Determine the [X, Y] coordinate at the center of the cell enclosing the given text.  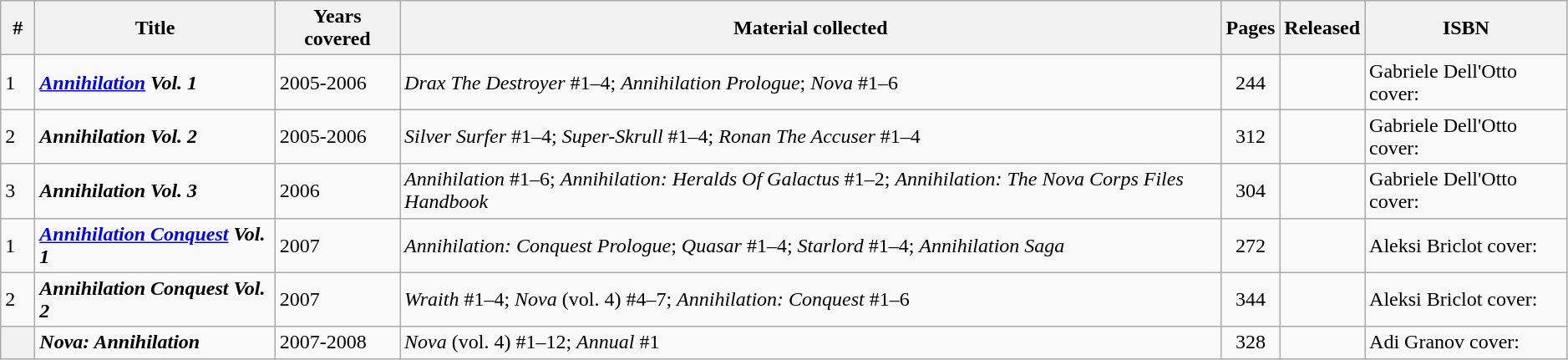
Adi Granov cover: [1467, 342]
Released [1322, 28]
Annihilation Conquest Vol. 1 [155, 246]
344 [1251, 299]
312 [1251, 137]
Silver Surfer #1–4; Super-Skrull #1–4; Ronan The Accuser #1–4 [811, 137]
272 [1251, 246]
Annihilation: Conquest Prologue; Quasar #1–4; Starlord #1–4; Annihilation Saga [811, 246]
Pages [1251, 28]
304 [1251, 190]
# [18, 28]
328 [1251, 342]
244 [1251, 82]
Annihilation #1–6; Annihilation: Heralds Of Galactus #1–2; Annihilation: The Nova Corps Files Handbook [811, 190]
Drax The Destroyer #1–4; Annihilation Prologue; Nova #1–6 [811, 82]
Annihilation Vol. 1 [155, 82]
2006 [337, 190]
Years covered [337, 28]
3 [18, 190]
Material collected [811, 28]
ISBN [1467, 28]
Title [155, 28]
Nova: Annihilation [155, 342]
Annihilation Vol. 2 [155, 137]
Wraith #1–4; Nova (vol. 4) #4–7; Annihilation: Conquest #1–6 [811, 299]
Annihilation Vol. 3 [155, 190]
Nova (vol. 4) #1–12; Annual #1 [811, 342]
Annihilation Conquest Vol. 2 [155, 299]
2007-2008 [337, 342]
